Output the (X, Y) coordinate of the center of the cell containing the given text.  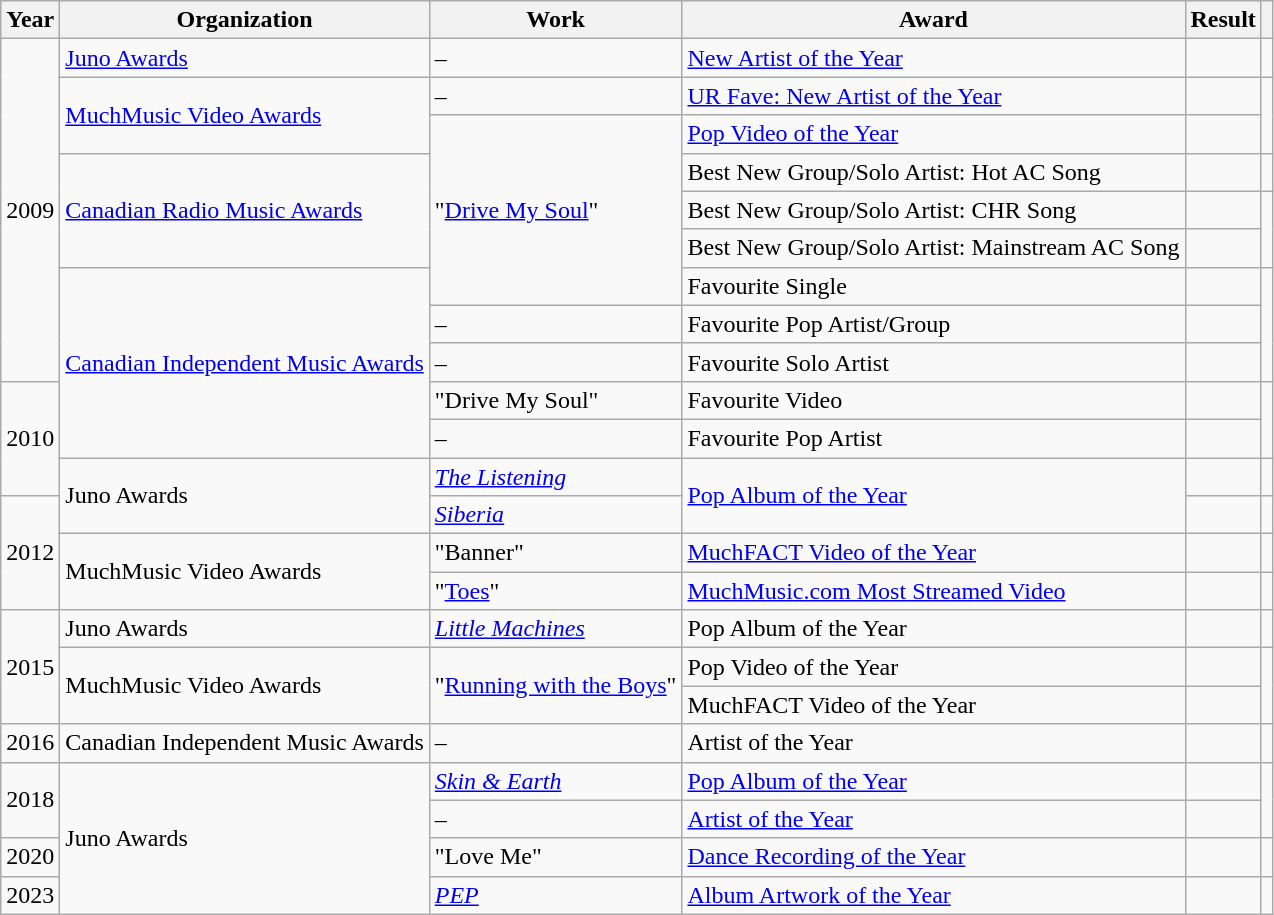
MuchMusic.com Most Streamed Video (934, 591)
Little Machines (556, 629)
UR Fave: New Artist of the Year (934, 96)
2015 (30, 667)
2009 (30, 210)
Work (556, 20)
Best New Group/Solo Artist: Mainstream AC Song (934, 248)
"Love Me" (556, 857)
Skin & Earth (556, 781)
Album Artwork of the Year (934, 895)
PEP (556, 895)
2012 (30, 553)
Canadian Radio Music Awards (244, 210)
"Running with the Boys" (556, 686)
2016 (30, 743)
Award (934, 20)
New Artist of the Year (934, 58)
2010 (30, 438)
The Listening (556, 477)
Best New Group/Solo Artist: Hot AC Song (934, 172)
2023 (30, 895)
"Toes" (556, 591)
"Banner" (556, 553)
Result (1223, 20)
Favourite Solo Artist (934, 362)
Favourite Single (934, 286)
Organization (244, 20)
2020 (30, 857)
Favourite Pop Artist (934, 438)
Dance Recording of the Year (934, 857)
Siberia (556, 515)
2018 (30, 800)
Best New Group/Solo Artist: CHR Song (934, 210)
Favourite Pop Artist/Group (934, 324)
Favourite Video (934, 400)
Year (30, 20)
